Output the [x, y] coordinate of the center of the cell containing the given text.  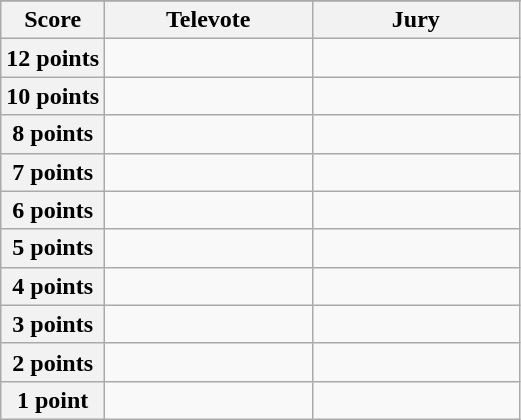
1 point [53, 400]
2 points [53, 362]
4 points [53, 286]
3 points [53, 324]
8 points [53, 134]
10 points [53, 96]
6 points [53, 210]
Televote [209, 20]
Score [53, 20]
12 points [53, 58]
7 points [53, 172]
Jury [416, 20]
5 points [53, 248]
